Pinpoint the cell where the given text exists, returning its (x, y) midpoint coordinate. 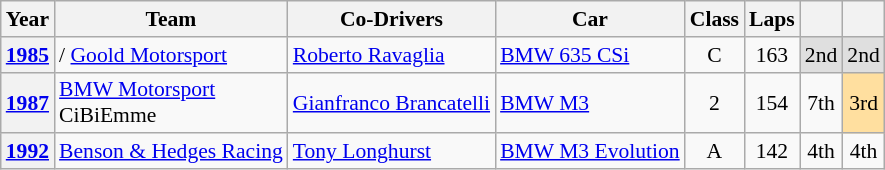
BMW M3 Evolution (590, 152)
A (714, 152)
1992 (28, 152)
Co-Drivers (392, 19)
Tony Longhurst (392, 152)
BMW M3 (590, 102)
7th (822, 102)
3rd (864, 102)
Benson & Hedges Racing (171, 152)
163 (772, 55)
2 (714, 102)
Class (714, 19)
Year (28, 19)
Roberto Ravaglia (392, 55)
142 (772, 152)
1987 (28, 102)
154 (772, 102)
BMW 635 CSi (590, 55)
Car (590, 19)
Laps (772, 19)
Team (171, 19)
Gianfranco Brancatelli (392, 102)
BMW Motorsport CiBiEmme (171, 102)
1985 (28, 55)
/ Goold Motorsport (171, 55)
C (714, 55)
